Find where the given text appears and provide that cell's center as [X, Y] coordinate. 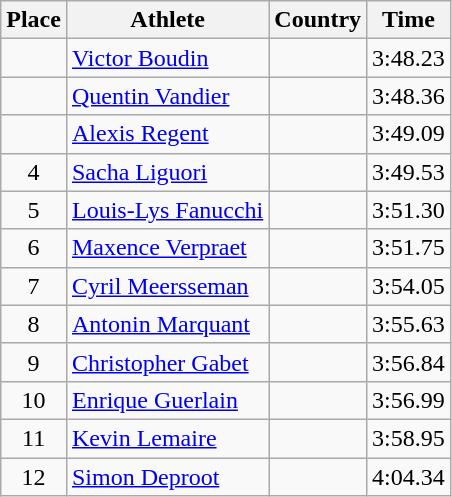
3:48.23 [409, 58]
3:56.84 [409, 362]
Cyril Meersseman [167, 286]
Enrique Guerlain [167, 400]
6 [34, 248]
3:49.09 [409, 134]
Country [318, 20]
12 [34, 477]
3:48.36 [409, 96]
Simon Deproot [167, 477]
Antonin Marquant [167, 324]
Place [34, 20]
4 [34, 172]
5 [34, 210]
Kevin Lemaire [167, 438]
8 [34, 324]
Time [409, 20]
3:58.95 [409, 438]
3:49.53 [409, 172]
Sacha Liguori [167, 172]
3:54.05 [409, 286]
10 [34, 400]
3:55.63 [409, 324]
Alexis Regent [167, 134]
3:51.75 [409, 248]
Maxence Verpraet [167, 248]
7 [34, 286]
Victor Boudin [167, 58]
Louis-Lys Fanucchi [167, 210]
3:51.30 [409, 210]
4:04.34 [409, 477]
9 [34, 362]
Athlete [167, 20]
11 [34, 438]
Christopher Gabet [167, 362]
Quentin Vandier [167, 96]
3:56.99 [409, 400]
